Find where the given text appears and provide that cell's center as [x, y] coordinate. 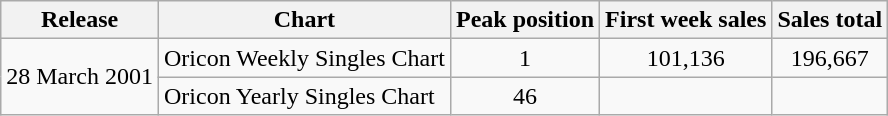
Sales total [830, 20]
First week sales [686, 20]
46 [524, 96]
1 [524, 58]
28 March 2001 [80, 77]
Release [80, 20]
Peak position [524, 20]
Oricon Weekly Singles Chart [304, 58]
Oricon Yearly Singles Chart [304, 96]
Chart [304, 20]
101,136 [686, 58]
196,667 [830, 58]
